Scan for the cell matching the given text and deliver its [X, Y] coordinate at center. 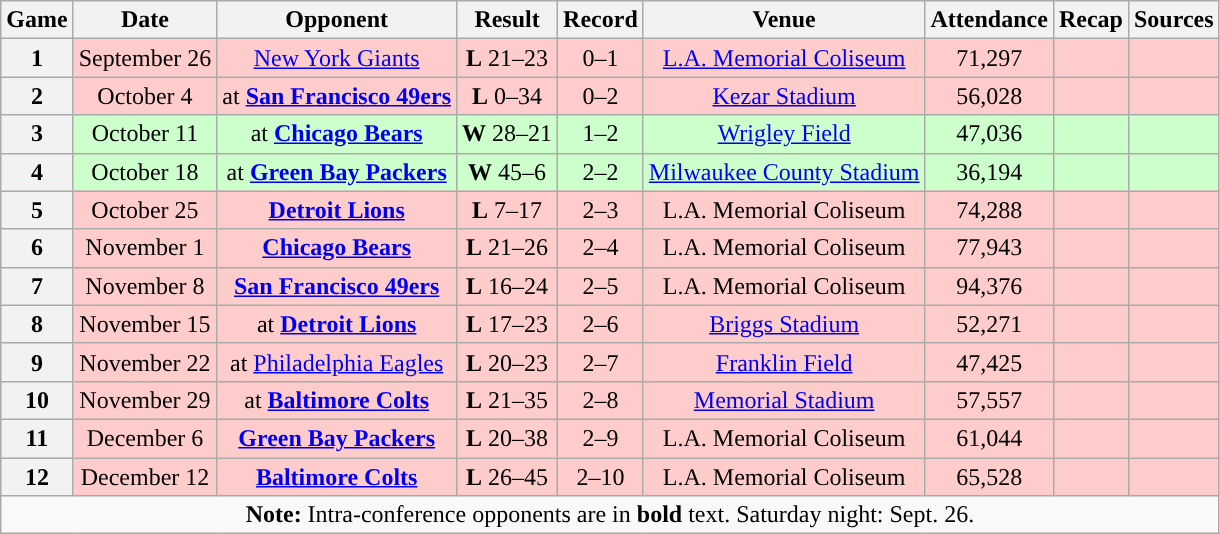
San Francisco 49ers [337, 286]
2–4 [601, 248]
Green Bay Packers [337, 438]
0–1 [601, 58]
W 45–6 [508, 172]
Recap [1090, 20]
at Philadelphia Eagles [337, 362]
36,194 [989, 172]
L 16–24 [508, 286]
1–2 [601, 134]
Sources [1174, 20]
November 29 [145, 400]
L 17–23 [508, 324]
November 15 [145, 324]
New York Giants [337, 58]
November 1 [145, 248]
94,376 [989, 286]
Briggs Stadium [784, 324]
6 [37, 248]
Venue [784, 20]
2–6 [601, 324]
Attendance [989, 20]
Kezar Stadium [784, 96]
W 28–21 [508, 134]
December 6 [145, 438]
at Baltimore Colts [337, 400]
L 21–35 [508, 400]
L 21–23 [508, 58]
56,028 [989, 96]
December 12 [145, 477]
November 22 [145, 362]
2 [37, 96]
Game [37, 20]
Record [601, 20]
Result [508, 20]
77,943 [989, 248]
2–10 [601, 477]
L 21–26 [508, 248]
L 20–38 [508, 438]
57,557 [989, 400]
2–5 [601, 286]
74,288 [989, 210]
7 [37, 286]
L 20–23 [508, 362]
2–8 [601, 400]
November 8 [145, 286]
September 26 [145, 58]
at Chicago Bears [337, 134]
L 0–34 [508, 96]
2–3 [601, 210]
71,297 [989, 58]
Detroit Lions [337, 210]
9 [37, 362]
2–9 [601, 438]
Memorial Stadium [784, 400]
4 [37, 172]
5 [37, 210]
11 [37, 438]
12 [37, 477]
October 25 [145, 210]
47,036 [989, 134]
2–7 [601, 362]
1 [37, 58]
at Detroit Lions [337, 324]
Wrigley Field [784, 134]
Date [145, 20]
L 26–45 [508, 477]
October 4 [145, 96]
2–2 [601, 172]
Franklin Field [784, 362]
at San Francisco 49ers [337, 96]
8 [37, 324]
Opponent [337, 20]
Baltimore Colts [337, 477]
Chicago Bears [337, 248]
10 [37, 400]
L 7–17 [508, 210]
Note: Intra-conference opponents are in bold text. Saturday night: Sept. 26. [610, 515]
at Green Bay Packers [337, 172]
Milwaukee County Stadium [784, 172]
61,044 [989, 438]
0–2 [601, 96]
October 18 [145, 172]
52,271 [989, 324]
October 11 [145, 134]
65,528 [989, 477]
47,425 [989, 362]
3 [37, 134]
